Find where the given text appears and provide that cell's center as [X, Y] coordinate. 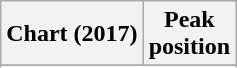
Chart (2017) [72, 34]
Peakposition [189, 34]
